Return [x, y] of the center of cell containing provided text 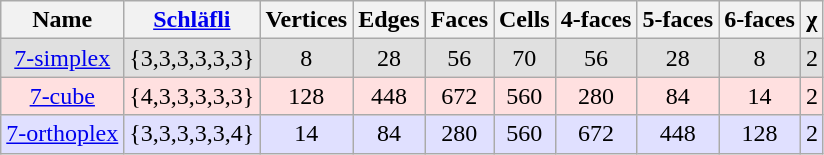
Name [62, 20]
Faces [459, 20]
5-faces [678, 20]
Vertices [306, 20]
Cells [525, 20]
χ [812, 20]
70 [525, 58]
Edges [389, 20]
7-cube [62, 96]
{4,3,3,3,3,3} [192, 96]
6-faces [760, 20]
7-simplex [62, 58]
Schläfli [192, 20]
{3,3,3,3,3,3} [192, 58]
7-orthoplex [62, 134]
{3,3,3,3,3,4} [192, 134]
4-faces [596, 20]
